Provide the (x, y) coordinate of the cell's center where the given text is located.  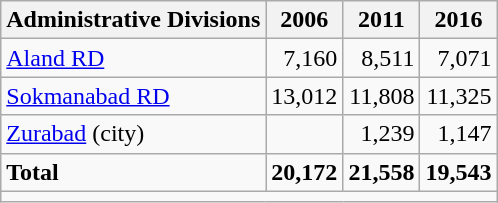
2006 (304, 20)
21,558 (382, 172)
19,543 (458, 172)
Total (134, 172)
2016 (458, 20)
Zurabad (city) (134, 134)
Administrative Divisions (134, 20)
13,012 (304, 96)
8,511 (382, 58)
2011 (382, 20)
Sokmanabad RD (134, 96)
7,160 (304, 58)
11,325 (458, 96)
Aland RD (134, 58)
20,172 (304, 172)
1,147 (458, 134)
7,071 (458, 58)
1,239 (382, 134)
11,808 (382, 96)
